Determine the (X, Y) coordinate at the center of the cell enclosing the given text.  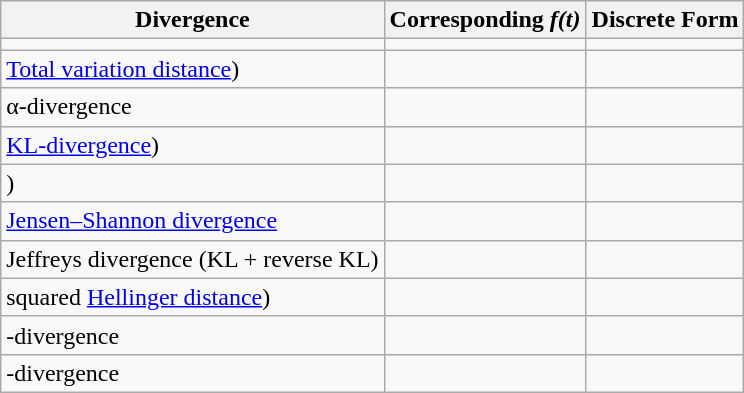
squared Hellinger distance) (192, 297)
Jeffreys divergence (KL + reverse KL) (192, 259)
) (192, 183)
Total variation distance) (192, 69)
Jensen–Shannon divergence (192, 221)
KL-divergence) (192, 145)
Corresponding f(t) (485, 20)
Divergence (192, 20)
α-divergence (192, 107)
Discrete Form (665, 20)
